Identify which cell holds the provided text, then report its (X, Y) central coordinate. 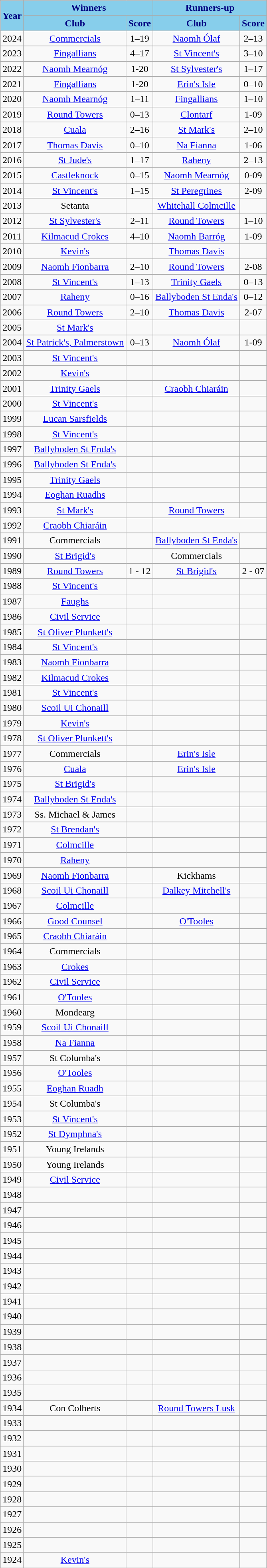
1969 (12, 875)
1953 (12, 1119)
1991 (12, 541)
1943 (12, 1271)
2024 (12, 38)
1950 (12, 1165)
1995 (12, 480)
Winners (89, 8)
1961 (12, 997)
Ss. Michael & James (75, 814)
0–16 (140, 297)
2010 (12, 251)
2021 (12, 84)
1981 (12, 693)
1963 (12, 967)
Round Towers Lusk (196, 1408)
Crokes (75, 967)
1935 (12, 1392)
1982 (12, 678)
2015 (12, 175)
2-09 (253, 191)
1985 (12, 632)
1936 (12, 1377)
1–19 (140, 38)
Whitehall Colmcille (196, 206)
Lucan Sarsfields (75, 419)
1988 (12, 586)
2004 (12, 343)
1932 (12, 1438)
1927 (12, 1514)
Kickhams (196, 875)
1992 (12, 525)
2016 (12, 160)
1975 (12, 784)
Runners-up (210, 8)
1964 (12, 952)
1938 (12, 1347)
Year (12, 16)
1942 (12, 1286)
St Brendan's (75, 830)
1945 (12, 1241)
2009 (12, 267)
1–11 (140, 99)
1928 (12, 1499)
1974 (12, 799)
2001 (12, 388)
1955 (12, 1088)
1956 (12, 1073)
St Dymphna's (75, 1134)
1941 (12, 1301)
Castleknock (75, 175)
1957 (12, 1058)
St Peregrines (196, 191)
1983 (12, 662)
1–13 (140, 282)
1980 (12, 708)
1984 (12, 647)
2014 (12, 191)
1930 (12, 1469)
1970 (12, 860)
Eoghan Ruadh (75, 1088)
2019 (12, 114)
2011 (12, 236)
1986 (12, 616)
1994 (12, 495)
Eoghan Ruadhs (75, 495)
0-09 (253, 175)
1926 (12, 1530)
1996 (12, 465)
1937 (12, 1362)
1993 (12, 510)
1933 (12, 1423)
2–16 (140, 130)
1954 (12, 1103)
1944 (12, 1256)
2006 (12, 312)
2007 (12, 297)
1–15 (140, 191)
1-06 (253, 145)
2008 (12, 282)
1952 (12, 1134)
1965 (12, 936)
1999 (12, 419)
1959 (12, 1027)
Con Colberts (75, 1408)
1925 (12, 1545)
Clontarf (196, 114)
1987 (12, 601)
1967 (12, 906)
Dalkey Mitchell's (196, 890)
1949 (12, 1180)
2-07 (253, 312)
1977 (12, 754)
2005 (12, 327)
4–10 (140, 236)
1989 (12, 571)
2000 (12, 403)
Mondearg (75, 1012)
2012 (12, 221)
1951 (12, 1149)
1934 (12, 1408)
1958 (12, 1043)
2013 (12, 206)
2003 (12, 358)
2018 (12, 130)
Faughs (75, 601)
1997 (12, 449)
1972 (12, 830)
2–11 (140, 221)
1998 (12, 434)
4–17 (140, 54)
1973 (12, 814)
Setanta (75, 206)
3–10 (253, 54)
2022 (12, 69)
1966 (12, 921)
2-08 (253, 267)
St Jude's (75, 160)
1960 (12, 1012)
1948 (12, 1195)
2020 (12, 99)
1939 (12, 1332)
1978 (12, 738)
1931 (12, 1454)
2002 (12, 373)
0–15 (140, 175)
1 - 12 (140, 571)
1979 (12, 723)
2 - 07 (253, 571)
1929 (12, 1484)
Good Counsel (75, 921)
1962 (12, 982)
1976 (12, 769)
1947 (12, 1210)
0–12 (253, 297)
1971 (12, 845)
2017 (12, 145)
1990 (12, 556)
1946 (12, 1225)
2023 (12, 54)
1940 (12, 1317)
1968 (12, 890)
1924 (12, 1560)
St Patrick's, Palmerstown (75, 343)
Naomh Barróg (196, 236)
